Return (X, Y) of the center of cell containing provided text 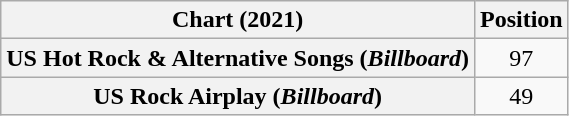
49 (521, 96)
97 (521, 58)
Position (521, 20)
US Rock Airplay (Billboard) (238, 96)
US Hot Rock & Alternative Songs (Billboard) (238, 58)
Chart (2021) (238, 20)
